Identify which cell holds the provided text, then report its (X, Y) central coordinate. 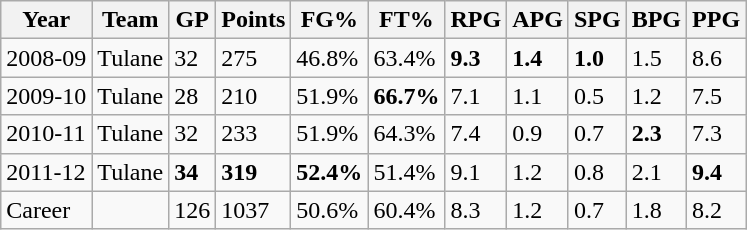
64.3% (406, 134)
Year (46, 20)
1.1 (538, 96)
50.6% (330, 210)
FG% (330, 20)
1037 (254, 210)
7.1 (476, 96)
34 (192, 172)
126 (192, 210)
275 (254, 58)
60.4% (406, 210)
2009-10 (46, 96)
0.8 (597, 172)
7.3 (716, 134)
9.4 (716, 172)
PPG (716, 20)
7.4 (476, 134)
7.5 (716, 96)
SPG (597, 20)
1.5 (656, 58)
BPG (656, 20)
Team (130, 20)
9.3 (476, 58)
66.7% (406, 96)
Points (254, 20)
28 (192, 96)
APG (538, 20)
46.8% (330, 58)
51.4% (406, 172)
FT% (406, 20)
210 (254, 96)
8.2 (716, 210)
0.9 (538, 134)
319 (254, 172)
52.4% (330, 172)
9.1 (476, 172)
8.6 (716, 58)
63.4% (406, 58)
Career (46, 210)
2.3 (656, 134)
GP (192, 20)
2011-12 (46, 172)
RPG (476, 20)
1.8 (656, 210)
2008-09 (46, 58)
8.3 (476, 210)
0.5 (597, 96)
233 (254, 134)
2.1 (656, 172)
2010-11 (46, 134)
1.0 (597, 58)
1.4 (538, 58)
